Output the (x, y) coordinate of the center of the cell containing the given text.  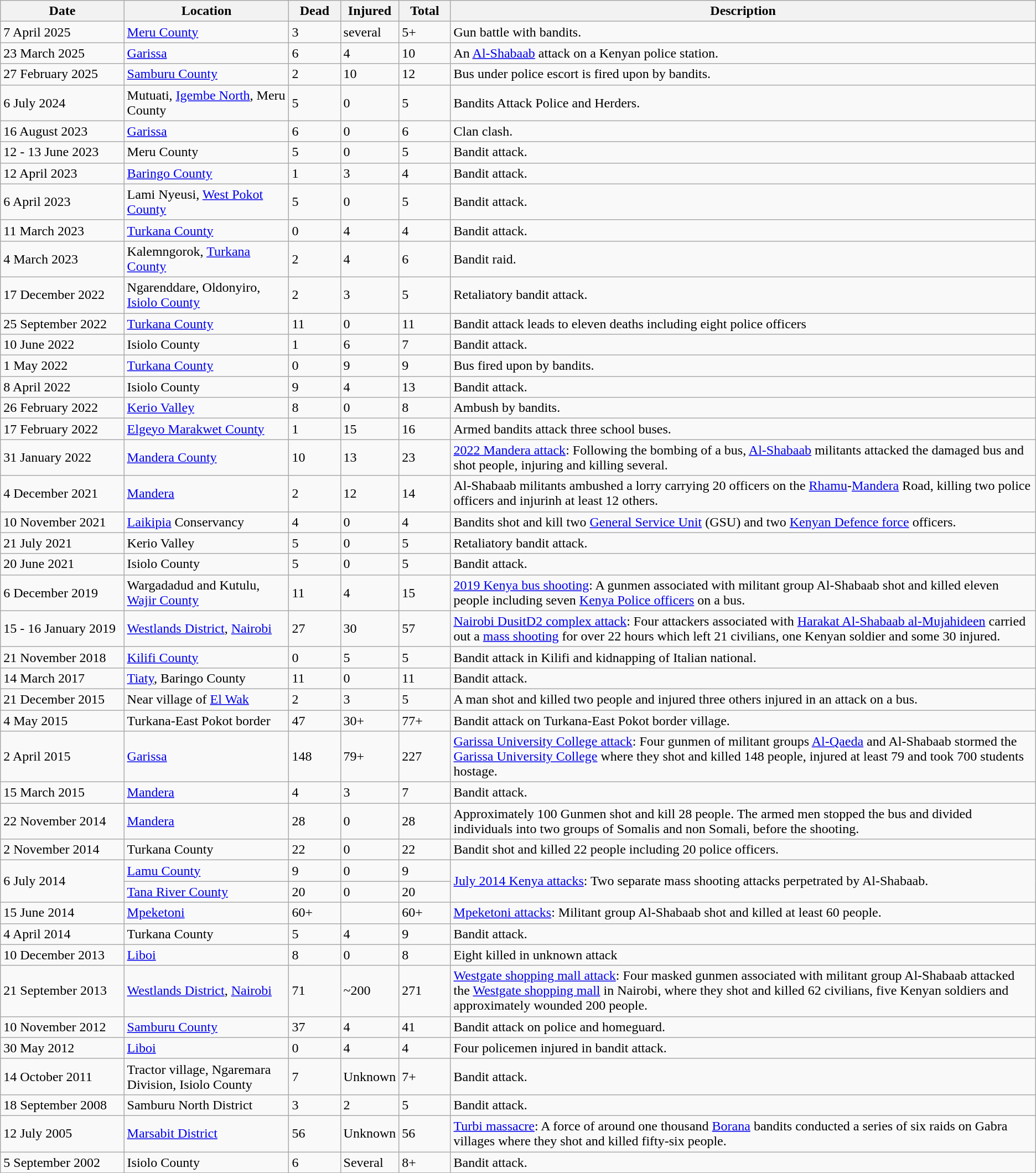
Al-Shabaab militants ambushed a lorry carrying 20 officers on the Rhamu-Mandera Road, killing two police officers and injurinh at least 12 others. (743, 494)
41 (425, 1027)
Tana River County (206, 892)
Bandits shot and kill two General Service Unit (GSU) and two Kenyan Defence force officers. (743, 522)
7+ (425, 1076)
2022 Mandera attack: Following the bombing of a bus, Al-Shabaab militants attacked the damaged bus and shot people, injuring and killing several. (743, 457)
271 (425, 991)
14 March 2017 (62, 678)
11 March 2023 (62, 230)
Lami Nyeusi, West Pokot County (206, 201)
An Al-Shabaab attack on a Kenyan police station. (743, 53)
Near village of El Wak (206, 699)
Tiaty, Baringo County (206, 678)
4 May 2015 (62, 720)
Bandit attack in Kilifi and kidnapping of Italian national. (743, 657)
Elgeyo Marakwet County (206, 429)
71 (314, 991)
30 May 2012 (62, 1048)
Bandit attack leads to eleven deaths including eight police officers (743, 324)
~200 (370, 991)
5 September 2002 (62, 1162)
6 July 2024 (62, 103)
Mandera County (206, 457)
A man shot and killed two people and injured three others injured in an attack on a bus. (743, 699)
6 April 2023 (62, 201)
6 July 2014 (62, 881)
21 November 2018 (62, 657)
7 April 2025 (62, 32)
1 May 2022 (62, 366)
Date (62, 11)
2 November 2014 (62, 850)
23 March 2025 (62, 53)
Mpeketoni attacks: Militant group Al-Shabaab shot and killed at least 60 people. (743, 913)
Injured (370, 11)
47 (314, 720)
27 (314, 629)
15 - 16 January 2019 (62, 629)
37 (314, 1027)
21 September 2013 (62, 991)
Four policemen injured in bandit attack. (743, 1048)
227 (425, 757)
Clan clash. (743, 131)
Bandit attack on police and homeguard. (743, 1027)
148 (314, 757)
Wargadadud and Kutulu, Wajir County (206, 592)
10 December 2013 (62, 955)
16 August 2023 (62, 131)
30+ (370, 720)
Description (743, 11)
4 March 2023 (62, 259)
Turkana-East Pokot border (206, 720)
8 April 2022 (62, 387)
20 June 2021 (62, 564)
Bus fired upon by bandits. (743, 366)
15 June 2014 (62, 913)
18 September 2008 (62, 1105)
Armed bandits attack three school buses. (743, 429)
79+ (370, 757)
Bandit attack on Turkana-East Pokot border village. (743, 720)
10 November 2012 (62, 1027)
2 April 2015 (62, 757)
77+ (425, 720)
Ngarenddare, Oldonyiro, Isiolo County (206, 294)
Total (425, 11)
Location (206, 11)
21 July 2021 (62, 543)
14 October 2011 (62, 1076)
4 April 2014 (62, 934)
Mutuati, Igembe North, Meru County (206, 103)
57 (425, 629)
6 December 2019 (62, 592)
Bandits Attack Police and Herders. (743, 103)
Kalemngorok, Turkana County (206, 259)
12 July 2005 (62, 1134)
17 December 2022 (62, 294)
15 March 2015 (62, 793)
Dead (314, 11)
8+ (425, 1162)
Kilifi County (206, 657)
Lamu County (206, 871)
Samburu North District (206, 1105)
10 June 2022 (62, 345)
22 November 2014 (62, 821)
4 December 2021 (62, 494)
21 December 2015 (62, 699)
Several (370, 1162)
Bus under police escort is fired upon by bandits. (743, 74)
25 September 2022 (62, 324)
Ambush by bandits. (743, 408)
Eight killed in unknown attack (743, 955)
Baringo County (206, 173)
Laikipia Conservancy (206, 522)
Mpeketoni (206, 913)
16 (425, 429)
26 February 2022 (62, 408)
17 February 2022 (62, 429)
5+ (425, 32)
Marsabit District (206, 1134)
10 November 2021 (62, 522)
July 2014 Kenya attacks: Two separate mass shooting attacks perpetrated by Al-Shabaab. (743, 881)
27 February 2025 (62, 74)
12 - 13 June 2023 (62, 152)
Gun battle with bandits. (743, 32)
Tractor village, Ngaremara Division, Isiolo County (206, 1076)
several (370, 32)
Bandit raid. (743, 259)
Bandit shot and killed 22 people including 20 police officers. (743, 850)
30 (370, 629)
31 January 2022 (62, 457)
12 April 2023 (62, 173)
14 (425, 494)
23 (425, 457)
